Extract the [X, Y] coordinate from the center of the cell holding the provided text.  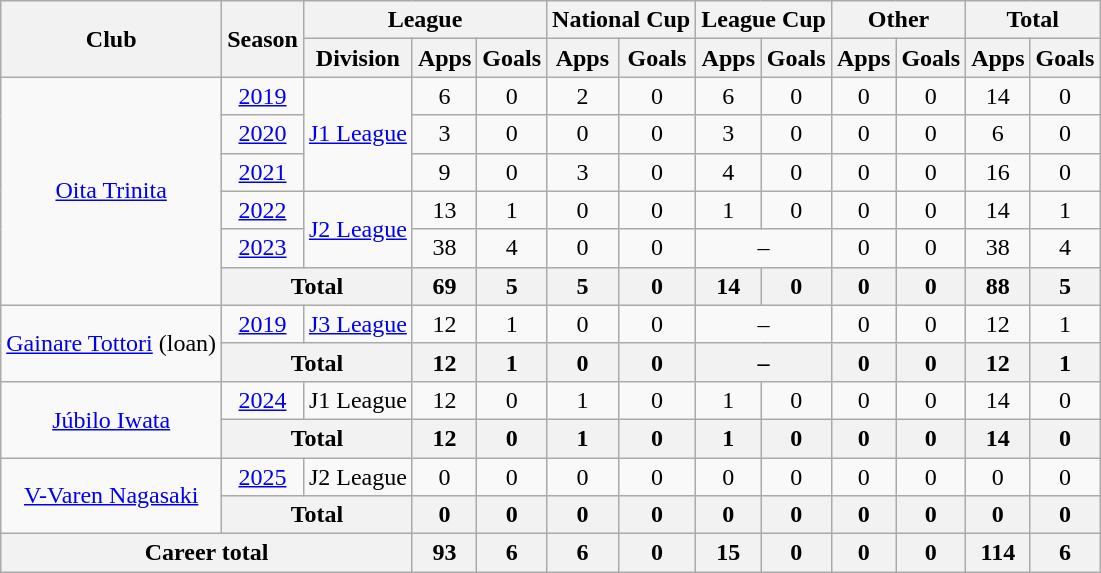
Júbilo Iwata [112, 419]
Career total [207, 553]
9 [444, 172]
16 [998, 172]
V-Varen Nagasaki [112, 496]
Oita Trinita [112, 191]
88 [998, 286]
93 [444, 553]
J3 League [358, 324]
Gainare Tottori (loan) [112, 343]
15 [728, 553]
2024 [263, 400]
69 [444, 286]
Division [358, 58]
13 [444, 210]
2 [583, 96]
2022 [263, 210]
Club [112, 39]
2021 [263, 172]
114 [998, 553]
League [424, 20]
Other [898, 20]
League Cup [764, 20]
2023 [263, 248]
National Cup [622, 20]
Season [263, 39]
2020 [263, 134]
2025 [263, 477]
